Provide the [X, Y] coordinate of the cell's center where the given text is located.  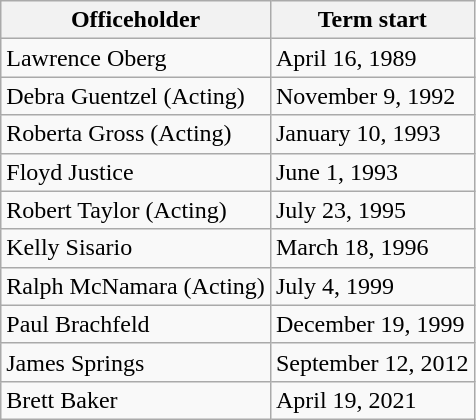
June 1, 1993 [372, 172]
December 19, 1999 [372, 324]
April 19, 2021 [372, 400]
July 23, 1995 [372, 210]
Ralph McNamara (Acting) [136, 286]
April 16, 1989 [372, 58]
July 4, 1999 [372, 286]
November 9, 1992 [372, 96]
Officeholder [136, 20]
September 12, 2012 [372, 362]
Robert Taylor (Acting) [136, 210]
Floyd Justice [136, 172]
Brett Baker [136, 400]
Kelly Sisario [136, 248]
March 18, 1996 [372, 248]
Term start [372, 20]
Debra Guentzel (Acting) [136, 96]
James Springs [136, 362]
Lawrence Oberg [136, 58]
January 10, 1993 [372, 134]
Roberta Gross (Acting) [136, 134]
Paul Brachfeld [136, 324]
